From the cell containing the given text, extract its center point as (x, y) coordinate. 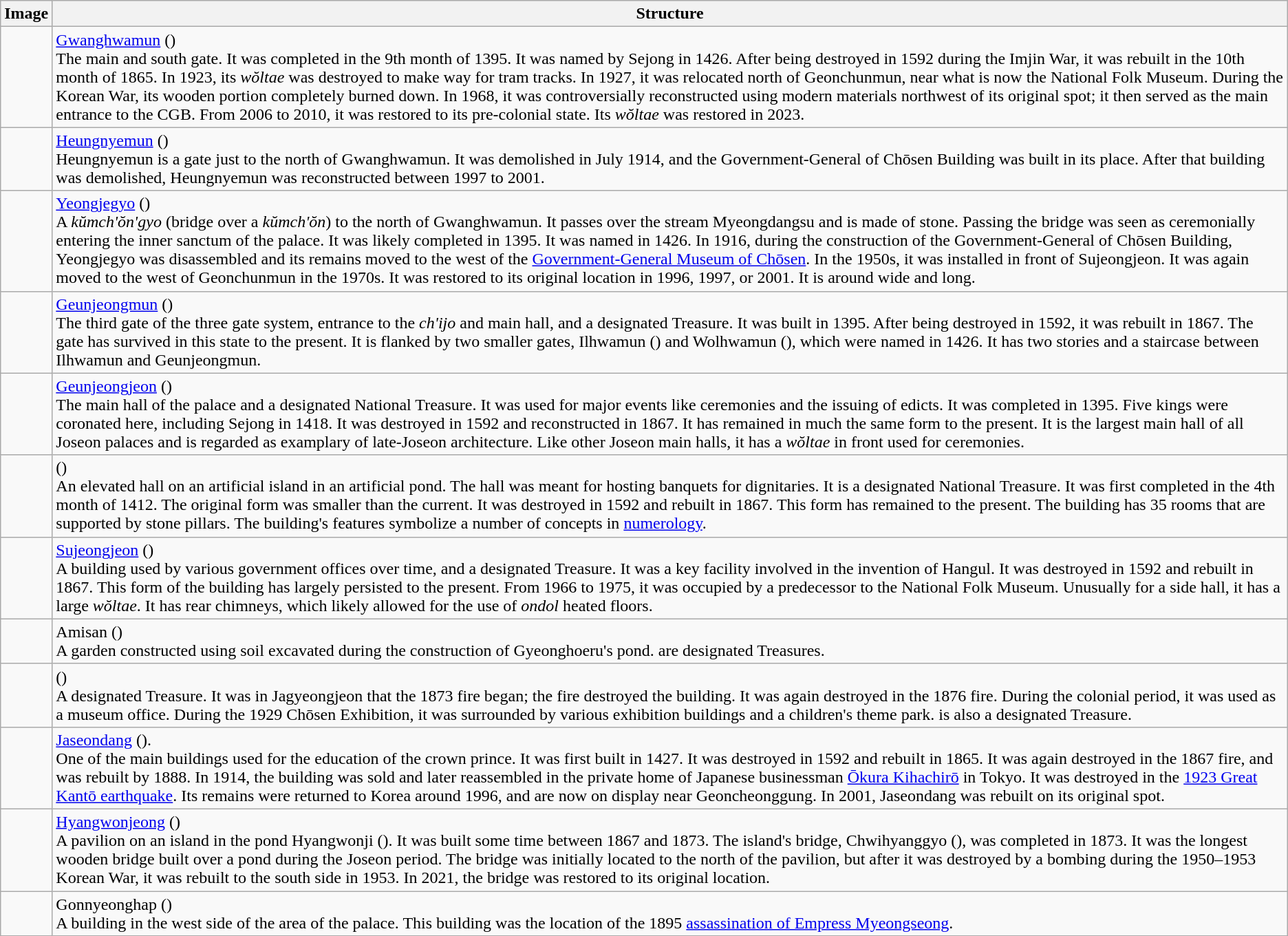
Structure (670, 14)
Amisan ()A garden constructed using soil excavated during the construction of Gyeonghoeru's pond. are designated Treasures. (670, 641)
Image (26, 14)
